For the text-containing cell, return its midpoint in [X, Y] coordinate format. 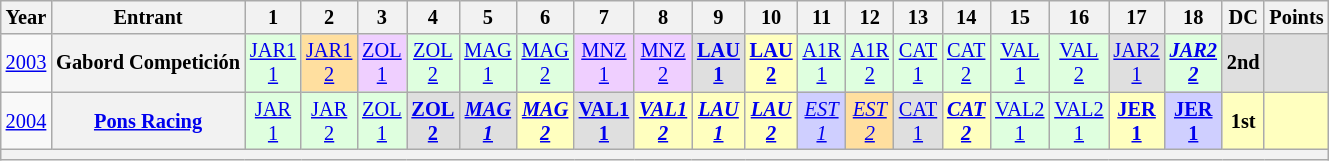
10 [772, 17]
2nd [1244, 63]
MNZ1 [604, 63]
JAR11 [273, 63]
Points [1296, 17]
12 [870, 17]
JAR22 [1194, 63]
Gabord Competición [148, 63]
13 [918, 17]
VAL12 [663, 121]
16 [1078, 17]
JAR1 [273, 121]
A1R1 [821, 63]
Entrant [148, 17]
1st [1244, 121]
JAR2 [329, 121]
11 [821, 17]
2003 [26, 63]
7 [604, 17]
JAR12 [329, 63]
2 [329, 17]
VAL1 [1020, 63]
A1R2 [870, 63]
14 [966, 17]
JAR21 [1136, 63]
9 [718, 17]
4 [434, 17]
15 [1020, 17]
VAL2 [1078, 63]
3 [382, 17]
MNZ2 [663, 63]
5 [488, 17]
2004 [26, 121]
6 [546, 17]
Year [26, 17]
Pons Racing [148, 121]
8 [663, 17]
EST2 [870, 121]
18 [1194, 17]
EST1 [821, 121]
VAL11 [604, 121]
DC [1244, 17]
1 [273, 17]
17 [1136, 17]
